Capture the cell that displays the provided text and extract its [x, y] central coordinate. 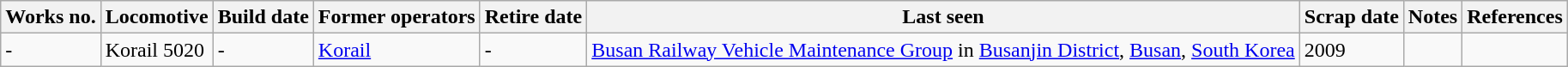
Scrap date [1351, 17]
Build date [263, 17]
Notes [1432, 17]
Retire date [534, 17]
Korail 5020 [156, 50]
Locomotive [156, 17]
2009 [1351, 50]
Last seen [944, 17]
Works no. [51, 17]
References [1516, 17]
Busan Railway Vehicle Maintenance Group in Busanjin District, Busan, South Korea [944, 50]
Korail [397, 50]
Former operators [397, 17]
